Provide the [X, Y] coordinate of the cell's center where the given text is located.  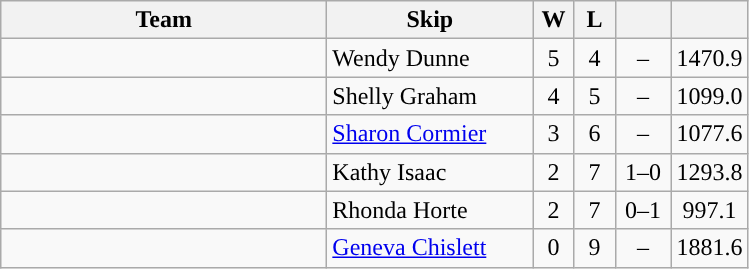
Team [164, 20]
1470.9 [710, 58]
Kathy Isaac [430, 172]
1077.6 [710, 134]
3 [554, 134]
1–0 [643, 172]
9 [594, 248]
997.1 [710, 210]
0 [554, 248]
Geneva Chislett [430, 248]
Sharon Cormier [430, 134]
Skip [430, 20]
0–1 [643, 210]
1293.8 [710, 172]
6 [594, 134]
1881.6 [710, 248]
L [594, 20]
Wendy Dunne [430, 58]
1099.0 [710, 96]
Rhonda Horte [430, 210]
Shelly Graham [430, 96]
W [554, 20]
